Determine the [X, Y] coordinate at the center of the cell enclosing the given text.  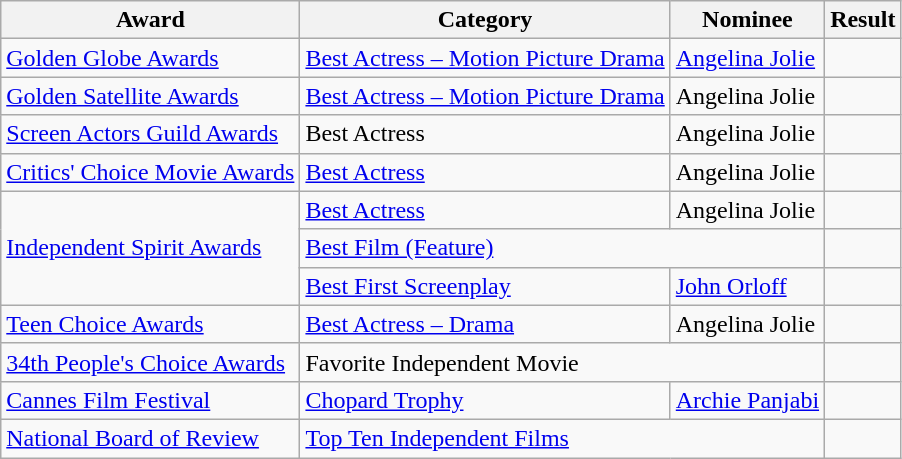
Teen Choice Awards [150, 324]
Nominee [747, 20]
Top Ten Independent Films [562, 438]
Golden Globe Awards [150, 58]
Critics' Choice Movie Awards [150, 172]
Category [485, 20]
Archie Panjabi [747, 400]
John Orloff [747, 286]
34th People's Choice Awards [150, 362]
Cannes Film Festival [150, 400]
Golden Satellite Awards [150, 96]
Best Film (Feature) [562, 248]
Independent Spirit Awards [150, 248]
Result [863, 20]
National Board of Review [150, 438]
Chopard Trophy [485, 400]
Best Actress – Drama [485, 324]
Award [150, 20]
Screen Actors Guild Awards [150, 134]
Best First Screenplay [485, 286]
Favorite Independent Movie [562, 362]
